Capture the cell that displays the provided text and extract its (X, Y) central coordinate. 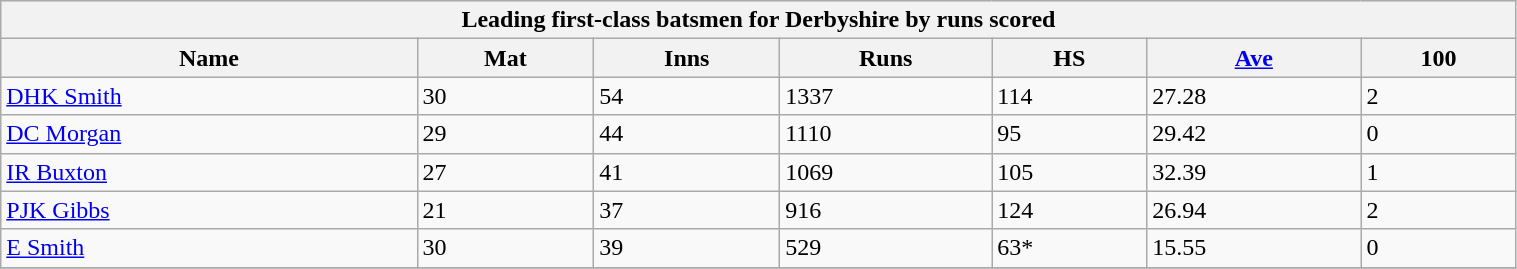
32.39 (1254, 172)
29.42 (1254, 134)
26.94 (1254, 210)
529 (886, 248)
Leading first-class batsmen for Derbyshire by runs scored (758, 20)
63* (1070, 248)
Ave (1254, 58)
Mat (506, 58)
105 (1070, 172)
PJK Gibbs (209, 210)
21 (506, 210)
916 (886, 210)
29 (506, 134)
1069 (886, 172)
124 (1070, 210)
15.55 (1254, 248)
39 (687, 248)
44 (687, 134)
100 (1438, 58)
Inns (687, 58)
1337 (886, 96)
54 (687, 96)
DHK Smith (209, 96)
41 (687, 172)
Name (209, 58)
Runs (886, 58)
1 (1438, 172)
95 (1070, 134)
114 (1070, 96)
27 (506, 172)
IR Buxton (209, 172)
1110 (886, 134)
E Smith (209, 248)
DC Morgan (209, 134)
HS (1070, 58)
27.28 (1254, 96)
37 (687, 210)
